Extract the (X, Y) coordinate from the center of the cell holding the provided text.  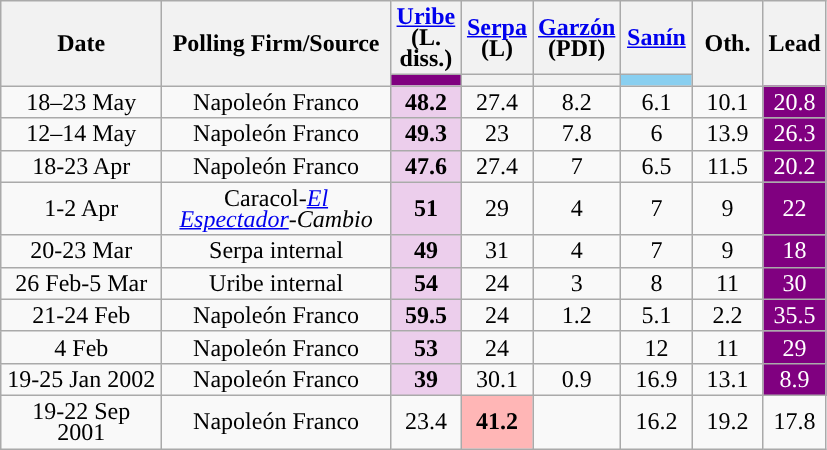
Lead (794, 44)
31 (496, 251)
16.9 (656, 379)
20.2 (794, 166)
30.1 (496, 379)
6.5 (656, 166)
20.8 (794, 102)
Serpa (L) (496, 38)
1.2 (576, 315)
51 (426, 208)
47.6 (426, 166)
26 Feb-5 Mar (82, 283)
Garzón (PDI) (576, 38)
Uribe (L. diss.) (426, 38)
8.2 (576, 102)
48.2 (426, 102)
1-2 Apr (82, 208)
18–23 May (82, 102)
Caracol-El Espectador-Cambio (276, 208)
10.1 (728, 102)
19-22 Sep 2001 (82, 422)
21-24 Feb (82, 315)
4 Feb (82, 347)
2.2 (728, 315)
8 (656, 283)
19.2 (728, 422)
18 (794, 251)
Date (82, 44)
6 (656, 134)
23 (496, 134)
Sanín (656, 38)
17.8 (794, 422)
49 (426, 251)
Serpa internal (276, 251)
20-23 Mar (82, 251)
Uribe internal (276, 283)
59.5 (426, 315)
30 (794, 283)
5.1 (656, 315)
23.4 (426, 422)
22 (794, 208)
3 (576, 283)
54 (426, 283)
8.9 (794, 379)
12 (656, 347)
26.3 (794, 134)
18-23 Apr (82, 166)
6.1 (656, 102)
7.8 (576, 134)
12–14 May (82, 134)
49.3 (426, 134)
11.5 (728, 166)
Polling Firm/Source (276, 44)
19-25 Jan 2002 (82, 379)
39 (426, 379)
16.2 (656, 422)
53 (426, 347)
35.5 (794, 315)
41.2 (496, 422)
Oth. (728, 44)
0.9 (576, 379)
13.9 (728, 134)
13.1 (728, 379)
